Return the (X, Y) coordinate for the center point of the cell that contains the specified text.  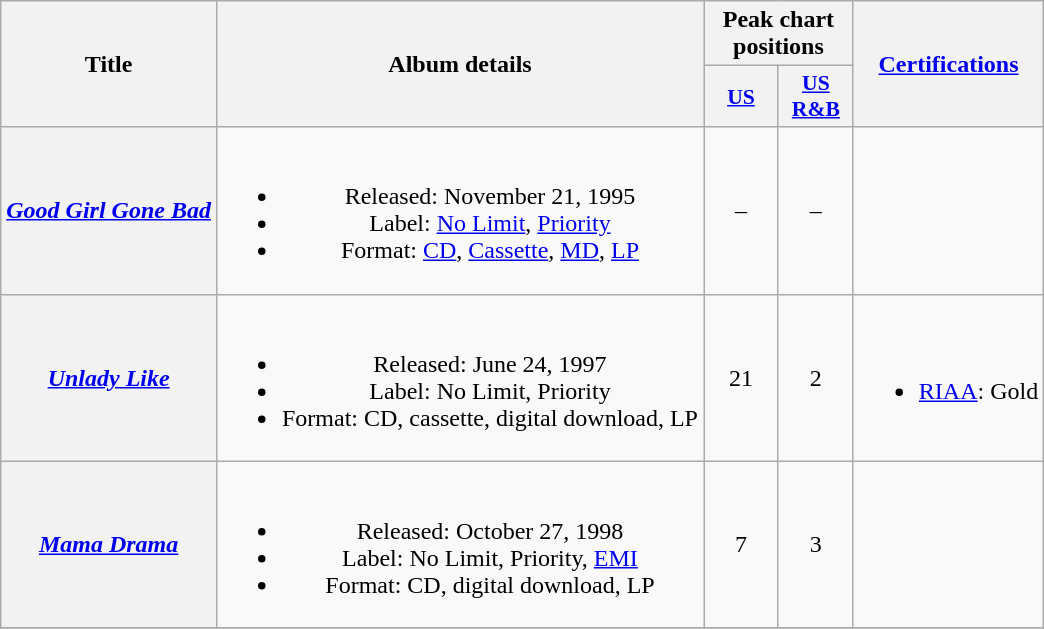
7 (742, 544)
Released: November 21, 1995Label: No Limit, PriorityFormat: CD, Cassette, MD, LP (460, 210)
Title (109, 64)
Album details (460, 64)
Mama Drama (109, 544)
21 (742, 378)
Certifications (948, 64)
2 (816, 378)
Released: June 24, 1997Label: No Limit, PriorityFormat: CD, cassette, digital download, LP (460, 378)
Good Girl Gone Bad (109, 210)
3 (816, 544)
US (742, 96)
Released: October 27, 1998Label: No Limit, Priority, EMIFormat: CD, digital download, LP (460, 544)
Unlady Like (109, 378)
RIAA: Gold (948, 378)
US R&B (816, 96)
Peak chart positions (779, 34)
